Capture the cell that displays the provided text and extract its [x, y] central coordinate. 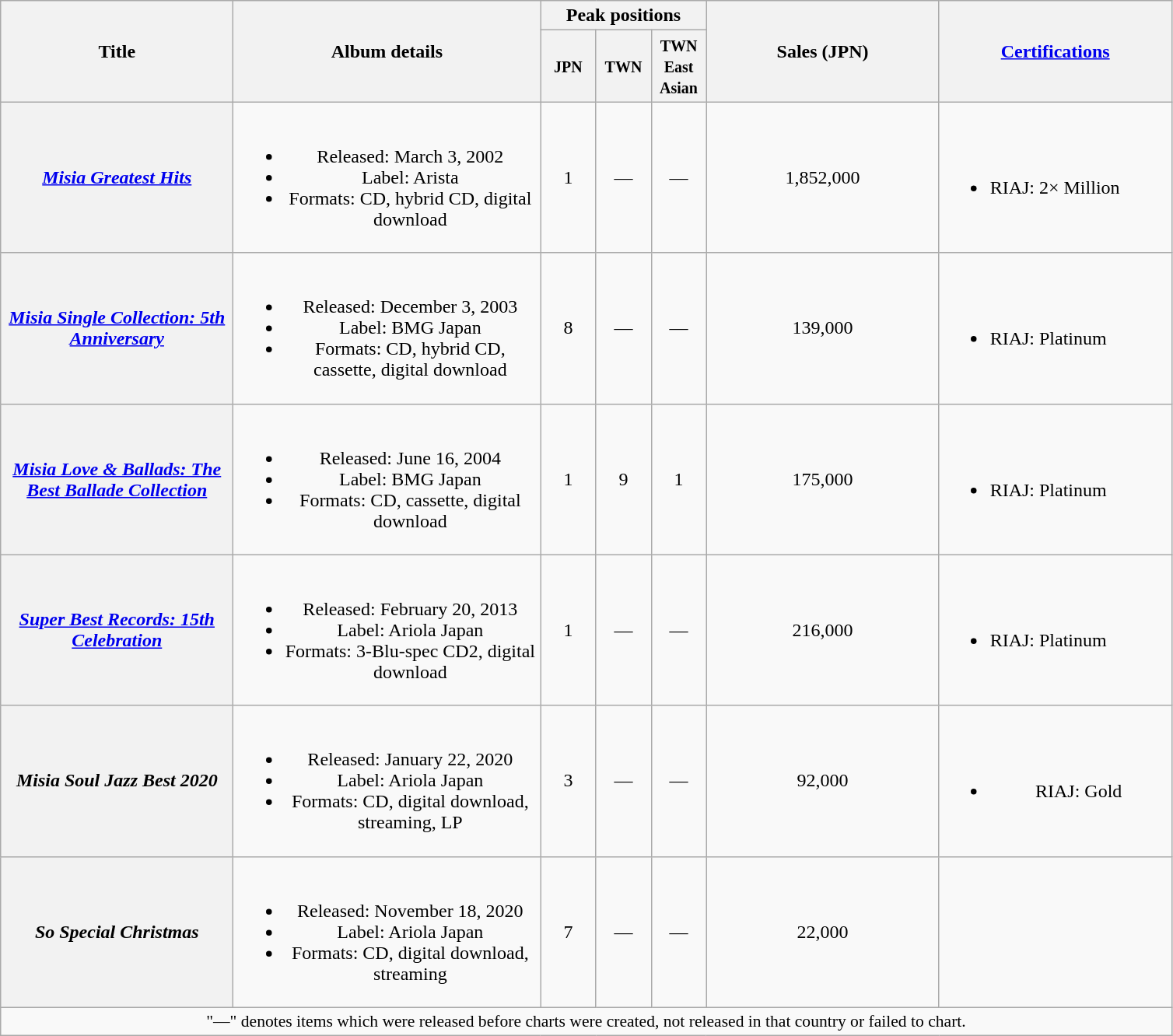
Released: March 3, 2002Label: AristaFormats: CD, hybrid CD, digital download [387, 177]
175,000 [823, 479]
"—" denotes items which were released before charts were created, not released in that country or failed to chart. [586, 1021]
Peak positions [624, 16]
9 [624, 479]
Released: December 3, 2003Label: BMG JapanFormats: CD, hybrid CD, cassette, digital download [387, 328]
8 [568, 328]
Released: February 20, 2013Label: Ariola JapanFormats: 3-Blu-spec CD2, digital download [387, 630]
7 [568, 932]
Certifications [1055, 51]
Misia Single Collection: 5th Anniversary [117, 328]
Album details [387, 51]
JPN [568, 66]
So Special Christmas [117, 932]
Sales (JPN) [823, 51]
Released: November 18, 2020Label: Ariola JapanFormats: CD, digital download, streaming [387, 932]
Super Best Records: 15th Celebration [117, 630]
Title [117, 51]
Misia Greatest Hits [117, 177]
TWN [624, 66]
RIAJ: 2× Million [1055, 177]
RIAJ: Gold [1055, 781]
TWN East Asian [678, 66]
139,000 [823, 328]
216,000 [823, 630]
Released: June 16, 2004Label: BMG JapanFormats: CD, cassette, digital download [387, 479]
22,000 [823, 932]
92,000 [823, 781]
3 [568, 781]
Misia Love & Ballads: The Best Ballade Collection [117, 479]
Released: January 22, 2020Label: Ariola JapanFormats: CD, digital download, streaming, LP [387, 781]
1,852,000 [823, 177]
Misia Soul Jazz Best 2020 [117, 781]
